From the cell containing the given text, extract its center point as [X, Y] coordinate. 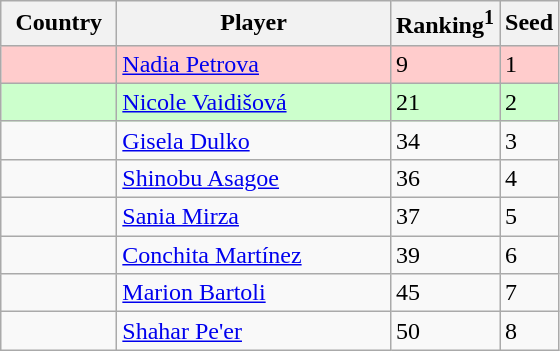
Ranking1 [444, 24]
36 [444, 178]
Gisela Dulko [254, 140]
50 [444, 331]
8 [530, 331]
Conchita Martínez [254, 255]
Nadia Petrova [254, 64]
7 [530, 293]
5 [530, 217]
34 [444, 140]
Marion Bartoli [254, 293]
Player [254, 24]
Seed [530, 24]
2 [530, 102]
4 [530, 178]
9 [444, 64]
Sania Mirza [254, 217]
Shinobu Asagoe [254, 178]
45 [444, 293]
Country [59, 24]
6 [530, 255]
37 [444, 217]
Shahar Pe'er [254, 331]
21 [444, 102]
3 [530, 140]
39 [444, 255]
Nicole Vaidišová [254, 102]
1 [530, 64]
